Find where the given text appears and provide that cell's center as [x, y] coordinate. 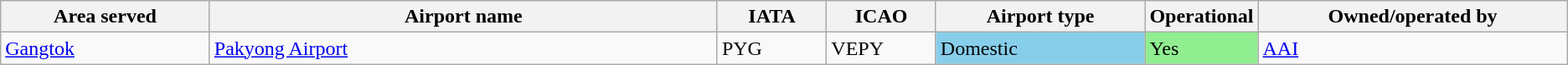
Pakyong Airport [463, 48]
Operational [1201, 17]
Yes [1201, 48]
VEPY [881, 48]
Area served [106, 17]
Domestic [1040, 48]
Airport name [463, 17]
AAI [1412, 48]
Gangtok [106, 48]
PYG [771, 48]
Airport type [1040, 17]
ICAO [881, 17]
Owned/operated by [1412, 17]
IATA [771, 17]
